Output the (X, Y) coordinate of the center of the cell containing the given text.  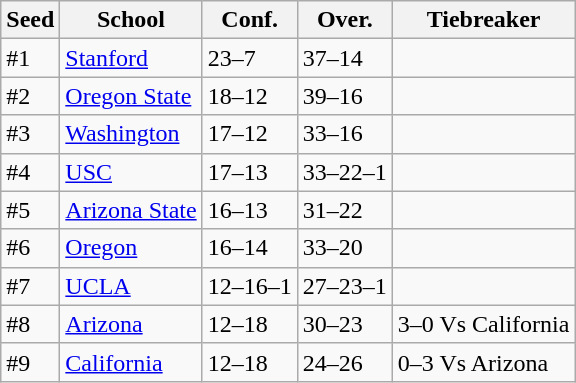
Stanford (131, 58)
USC (131, 172)
33–22–1 (344, 172)
#1 (30, 58)
Oregon State (131, 96)
33–16 (344, 134)
#8 (30, 324)
#3 (30, 134)
Over. (344, 20)
School (131, 20)
17–13 (250, 172)
Conf. (250, 20)
#4 (30, 172)
#7 (30, 286)
30–23 (344, 324)
#2 (30, 96)
California (131, 362)
16–13 (250, 210)
Tiebreaker (484, 20)
39–16 (344, 96)
33–20 (344, 248)
#9 (30, 362)
Arizona State (131, 210)
27–23–1 (344, 286)
31–22 (344, 210)
23–7 (250, 58)
Oregon (131, 248)
12–16–1 (250, 286)
#6 (30, 248)
Washington (131, 134)
18–12 (250, 96)
3–0 Vs California (484, 324)
UCLA (131, 286)
0–3 Vs Arizona (484, 362)
24–26 (344, 362)
Seed (30, 20)
37–14 (344, 58)
#5 (30, 210)
Arizona (131, 324)
16–14 (250, 248)
17–12 (250, 134)
